Search for the cell housing the specified text and yield its [x, y] center coordinate. 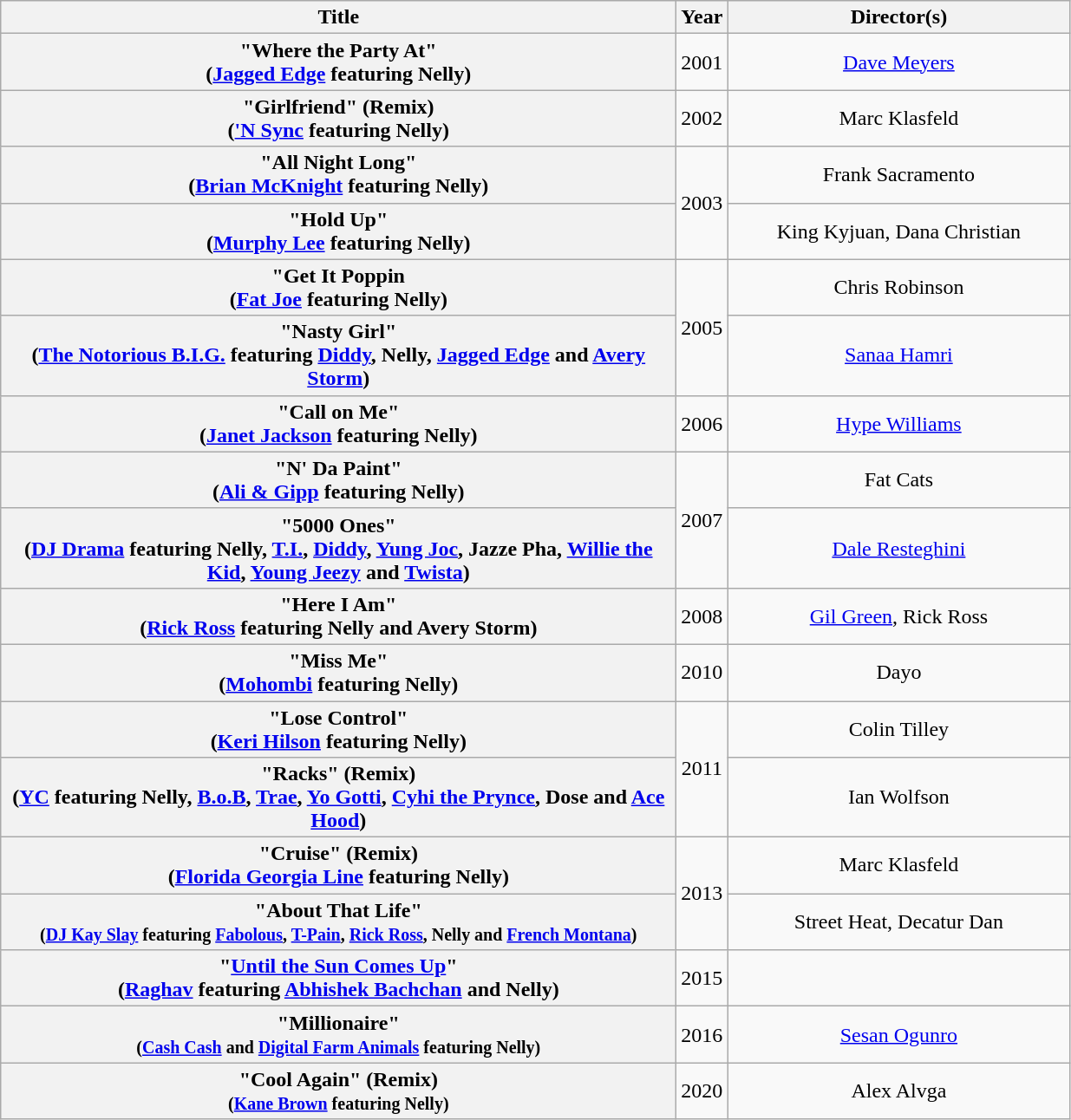
"Until the Sun Comes Up"(Raghav featuring Abhishek Bachchan and Nelly) [338, 978]
"Millionaire"(Cash Cash and Digital Farm Animals featuring Nelly) [338, 1035]
Gil Green, Rick Ross [898, 615]
Chris Robinson [898, 288]
2015 [702, 978]
2013 [702, 894]
"Hold Up"(Murphy Lee featuring Nelly) [338, 231]
Sanaa Hamri [898, 355]
"Lose Control"(Keri Hilson featuring Nelly) [338, 728]
"N' Da Paint"(Ali & Gipp featuring Nelly) [338, 480]
2016 [702, 1035]
"5000 Ones"(DJ Drama featuring Nelly, T.I., Diddy, Yung Joc, Jazze Pha, Willie the Kid, Young Jeezy and Twista) [338, 548]
"Call on Me"(Janet Jackson featuring Nelly) [338, 423]
"Nasty Girl"(The Notorious B.I.G. featuring Diddy, Nelly, Jagged Edge and Avery Storm) [338, 355]
2011 [702, 768]
2008 [702, 615]
Dayo [898, 673]
Fat Cats [898, 480]
King Kyjuan, Dana Christian [898, 231]
Year [702, 17]
2001 [702, 62]
2003 [702, 203]
"Get It Poppin(Fat Joe featuring Nelly) [338, 288]
"Where the Party At"(Jagged Edge featuring Nelly) [338, 62]
2006 [702, 423]
"Girlfriend" (Remix)('N Sync featuring Nelly) [338, 118]
Dale Resteghini [898, 548]
2002 [702, 118]
2020 [702, 1091]
2010 [702, 673]
Colin Tilley [898, 728]
2005 [702, 328]
Title [338, 17]
"Miss Me"(Mohombi featuring Nelly) [338, 673]
"Cruise" (Remix)(Florida Georgia Line featuring Nelly) [338, 865]
Director(s) [898, 17]
Hype Williams [898, 423]
"All Night Long"(Brian McKnight featuring Nelly) [338, 175]
Frank Sacramento [898, 175]
"About That Life"(DJ Kay Slay featuring Fabolous, T-Pain, Rick Ross, Nelly and French Montana) [338, 922]
Ian Wolfson [898, 798]
2007 [702, 520]
Dave Meyers [898, 62]
Alex Alvga [898, 1091]
"Cool Again" (Remix)(Kane Brown featuring Nelly) [338, 1091]
Street Heat, Decatur Dan [898, 922]
"Racks" (Remix)(YC featuring Nelly, B.o.B, Trae, Yo Gotti, Cyhi the Prynce, Dose and Ace Hood) [338, 798]
Sesan Ogunro [898, 1035]
"Here I Am"(Rick Ross featuring Nelly and Avery Storm) [338, 615]
